From the cell containing the given text, extract its center point as [X, Y] coordinate. 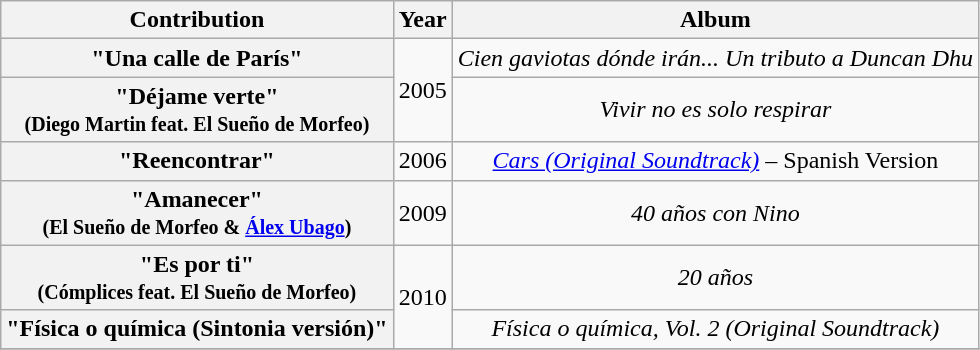
2006 [422, 161]
2010 [422, 296]
"Reencontrar" [197, 161]
Contribution [197, 20]
40 años con Nino [715, 212]
"Física o química (Sintonia versión)" [197, 329]
Vivir no es solo respirar [715, 110]
Cien gaviotas dónde irán... Un tributo a Duncan Dhu [715, 58]
"Una calle de París" [197, 58]
"Déjame verte"(Diego Martin feat. El Sueño de Morfeo) [197, 110]
Física o química, Vol. 2 (Original Soundtrack) [715, 329]
Album [715, 20]
Year [422, 20]
20 años [715, 278]
Cars (Original Soundtrack) – Spanish Version [715, 161]
2009 [422, 212]
"Amanecer"(El Sueño de Morfeo & Álex Ubago) [197, 212]
"Es por ti"(Cómplices feat. El Sueño de Morfeo) [197, 278]
2005 [422, 90]
